Extract the [x, y] coordinate from the center of the cell holding the provided text.  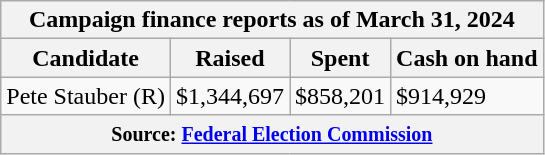
$1,344,697 [230, 96]
Campaign finance reports as of March 31, 2024 [272, 20]
Cash on hand [467, 58]
$858,201 [340, 96]
$914,929 [467, 96]
Source: Federal Election Commission [272, 134]
Candidate [86, 58]
Raised [230, 58]
Spent [340, 58]
Pete Stauber (R) [86, 96]
